Search for the cell housing the specified text and yield its [x, y] center coordinate. 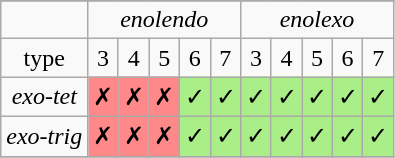
type [44, 58]
exo-tet [44, 97]
enolexo [318, 20]
enolendo [164, 20]
exo-trig [44, 136]
